Determine the (x, y) coordinate at the center of the cell enclosing the given text.  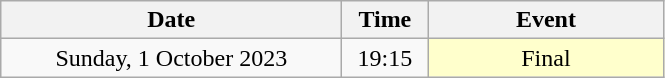
Final (546, 58)
Time (385, 20)
Sunday, 1 October 2023 (172, 58)
19:15 (385, 58)
Event (546, 20)
Date (172, 20)
